Scan for the cell matching the given text and deliver its (X, Y) coordinate at center. 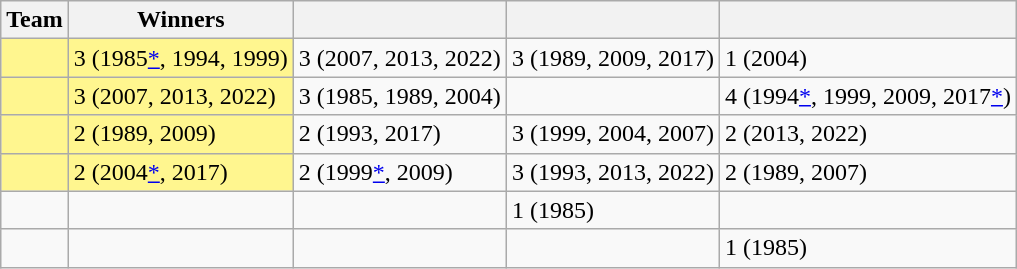
2 (1989, 2007) (868, 172)
2 (1989, 2009) (180, 134)
2 (1999*, 2009) (400, 172)
4 (1994*, 1999, 2009, 2017*) (868, 96)
2 (2004*, 2017) (180, 172)
3 (1985, 1989, 2004) (400, 96)
3 (1999, 2004, 2007) (612, 134)
Team (35, 20)
1 (2004) (868, 58)
2 (2013, 2022) (868, 134)
2 (1993, 2017) (400, 134)
Winners (180, 20)
3 (1993, 2013, 2022) (612, 172)
3 (1989, 2009, 2017) (612, 58)
3 (1985*, 1994, 1999) (180, 58)
